Find where the given text appears and provide that cell's center as [x, y] coordinate. 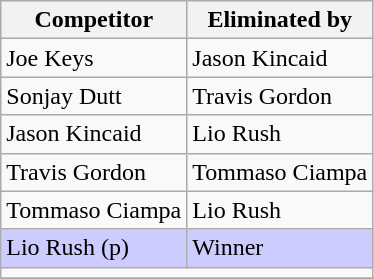
Eliminated by [280, 20]
Winner [280, 248]
Sonjay Dutt [94, 96]
Joe Keys [94, 58]
Lio Rush (p) [94, 248]
Competitor [94, 20]
